Search for the cell housing the specified text and yield its (x, y) center coordinate. 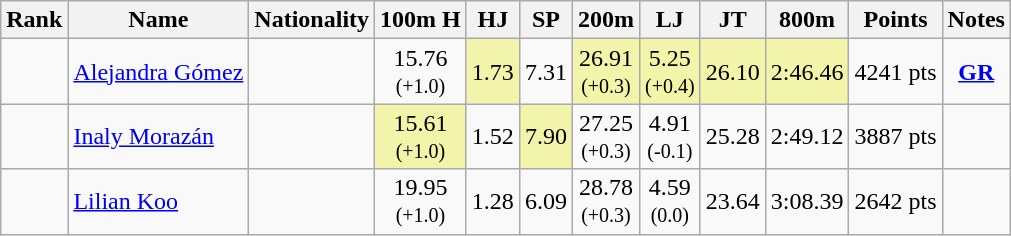
1.73 (492, 72)
Notes (976, 20)
4.91(-0.1) (670, 136)
HJ (492, 20)
1.28 (492, 202)
5.25(+0.4) (670, 72)
Rank (34, 20)
Alejandra Gómez (158, 72)
3887 pts (896, 136)
4241 pts (896, 72)
27.25(+0.3) (606, 136)
100m H (421, 20)
28.78(+0.3) (606, 202)
4.59(0.0) (670, 202)
1.52 (492, 136)
GR (976, 72)
Lilian Koo (158, 202)
LJ (670, 20)
Points (896, 20)
SP (546, 20)
23.64 (732, 202)
2:49.12 (807, 136)
15.61(+1.0) (421, 136)
7.31 (546, 72)
26.10 (732, 72)
25.28 (732, 136)
6.09 (546, 202)
200m (606, 20)
Inaly Morazán (158, 136)
2:46.46 (807, 72)
26.91(+0.3) (606, 72)
JT (732, 20)
15.76(+1.0) (421, 72)
2642 pts (896, 202)
19.95(+1.0) (421, 202)
Nationality (312, 20)
800m (807, 20)
Name (158, 20)
3:08.39 (807, 202)
7.90 (546, 136)
